Find where the given text appears and provide that cell's center as (X, Y) coordinate. 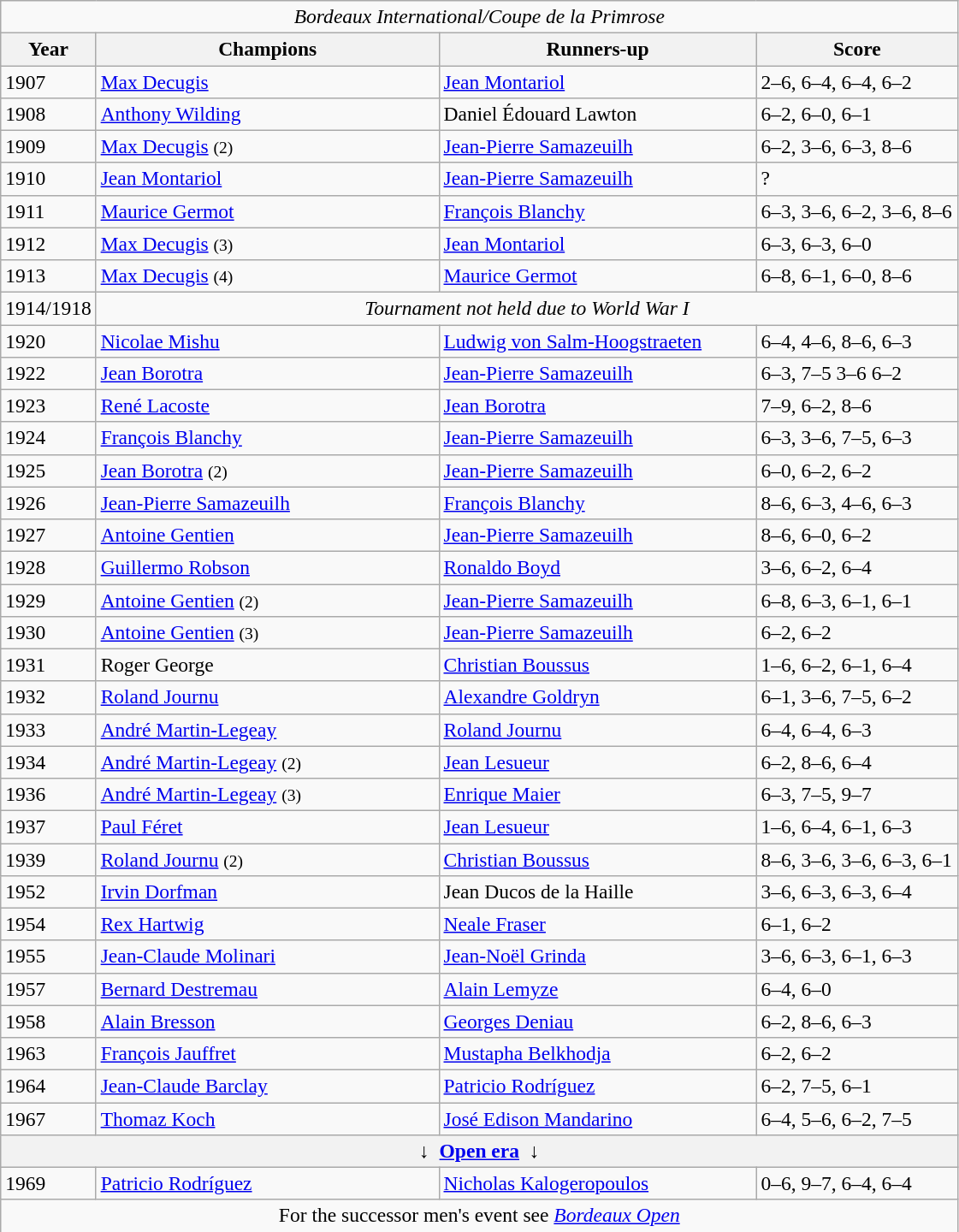
1914/1918 (48, 308)
6–1, 6–2 (857, 924)
Bordeaux International/Coupe de la Primrose (479, 16)
1934 (48, 762)
1955 (48, 957)
Neale Fraser (597, 924)
Champions (267, 49)
1920 (48, 341)
1930 (48, 632)
Max Decugis (4) (267, 275)
6–4, 6–4, 6–3 (857, 730)
1931 (48, 665)
7–9, 6–2, 8–6 (857, 406)
Max Decugis (267, 81)
1912 (48, 244)
Thomaz Koch (267, 1118)
8–6, 6–0, 6–2 (857, 535)
1937 (48, 826)
François Jauffret (267, 1053)
For the successor men's event see Bordeaux Open (479, 1216)
6–8, 6–3, 6–1, 6–1 (857, 600)
1954 (48, 924)
Antoine Gentien (2) (267, 600)
Irvin Dorfman (267, 891)
1928 (48, 567)
6–4, 4–6, 8–6, 6–3 (857, 341)
6–2, 7–5, 6–1 (857, 1086)
1939 (48, 859)
6–4, 5–6, 6–2, 7–5 (857, 1118)
Daniel Édouard Lawton (597, 114)
6–3, 6–3, 6–0 (857, 244)
6–2, 8–6, 6–4 (857, 762)
3–6, 6–3, 6–3, 6–4 (857, 891)
6–3, 7–5, 9–7 (857, 794)
Jean-Claude Barclay (267, 1086)
1929 (48, 600)
1952 (48, 891)
Paul Féret (267, 826)
6–4, 6–0 (857, 989)
1927 (48, 535)
Roland Journu (2) (267, 859)
1964 (48, 1086)
1957 (48, 989)
6–0, 6–2, 6–2 (857, 471)
1910 (48, 179)
1963 (48, 1053)
8–6, 3–6, 3–6, 6–3, 6–1 (857, 859)
Jean-Claude Molinari (267, 957)
1967 (48, 1118)
1909 (48, 146)
Mustapha Belkhodja (597, 1053)
6–8, 6–1, 6–0, 8–6 (857, 275)
1926 (48, 503)
Year (48, 49)
Alain Lemyze (597, 989)
6–2, 6–0, 6–1 (857, 114)
Georges Deniau (597, 1022)
0–6, 9–7, 6–4, 6–4 (857, 1183)
Antoine Gentien (267, 535)
1933 (48, 730)
1958 (48, 1022)
3–6, 6–3, 6–1, 6–3 (857, 957)
Max Decugis (3) (267, 244)
1936 (48, 794)
Runners-up (597, 49)
José Edison Mandarino (597, 1118)
Max Decugis (2) (267, 146)
8–6, 6–3, 4–6, 6–3 (857, 503)
2–6, 6–4, 6–4, 6–2 (857, 81)
6–3, 3–6, 6–2, 3–6, 8–6 (857, 211)
Jean-Noël Grinda (597, 957)
Jean Ducos de la Haille (597, 891)
Score (857, 49)
Alexandre Goldryn (597, 697)
André Martin-Legeay (3) (267, 794)
Enrique Maier (597, 794)
Rex Hartwig (267, 924)
6–2, 8–6, 6–3 (857, 1022)
6–3, 3–6, 7–5, 6–3 (857, 438)
6–1, 3–6, 7–5, 6–2 (857, 697)
Nicholas Kalogeropoulos (597, 1183)
1–6, 6–2, 6–1, 6–4 (857, 665)
Anthony Wilding (267, 114)
1–6, 6–4, 6–1, 6–3 (857, 826)
1908 (48, 114)
? (857, 179)
Guillermo Robson (267, 567)
1924 (48, 438)
Jean Borotra (2) (267, 471)
1913 (48, 275)
1922 (48, 373)
1932 (48, 697)
René Lacoste (267, 406)
Ronaldo Boyd (597, 567)
Tournament not held due to World War I (527, 308)
1911 (48, 211)
1969 (48, 1183)
Roger George (267, 665)
Nicolae Mishu (267, 341)
Alain Bresson (267, 1022)
6–3, 7–5 3–6 6–2 (857, 373)
3–6, 6–2, 6–4 (857, 567)
André Martin-Legeay (2) (267, 762)
1907 (48, 81)
1923 (48, 406)
Ludwig von Salm-Hoogstraeten (597, 341)
6–2, 3–6, 6–3, 8–6 (857, 146)
↓ Open era ↓ (479, 1151)
Antoine Gentien (3) (267, 632)
André Martin-Legeay (267, 730)
Bernard Destremau (267, 989)
1925 (48, 471)
